Extract the [X, Y] coordinate from the center of the cell holding the provided text.  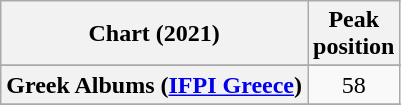
Chart (2021) [154, 34]
Peakposition [354, 34]
Greek Albums (IFPI Greece) [154, 85]
58 [354, 85]
